Find where the given text appears and provide that cell's center as (X, Y) coordinate. 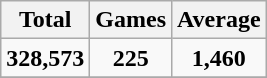
Average (220, 20)
225 (131, 58)
Games (131, 20)
1,460 (220, 58)
Total (46, 20)
328,573 (46, 58)
